Provide the (X, Y) coordinate of the cell's center where the given text is located.  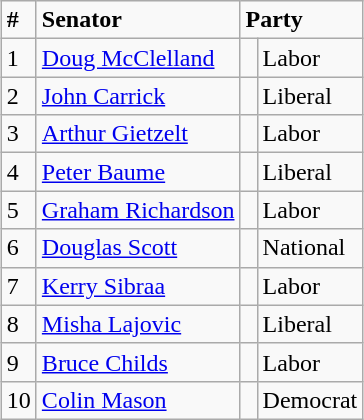
Misha Lajovic (138, 324)
Senator (138, 20)
Bruce Childs (138, 362)
4 (18, 172)
9 (18, 362)
Doug McClelland (138, 58)
5 (18, 210)
Arthur Gietzelt (138, 134)
John Carrick (138, 96)
Kerry Sibraa (138, 286)
# (18, 20)
2 (18, 96)
Party (302, 20)
1 (18, 58)
8 (18, 324)
National (310, 248)
Democrat (310, 400)
7 (18, 286)
3 (18, 134)
Graham Richardson (138, 210)
Colin Mason (138, 400)
10 (18, 400)
6 (18, 248)
Douglas Scott (138, 248)
Peter Baume (138, 172)
